Search for the cell housing the specified text and yield its (X, Y) center coordinate. 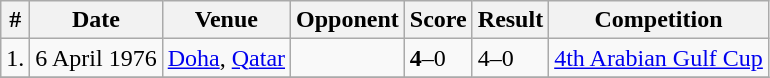
Result (510, 20)
Score (438, 20)
Doha, Qatar (226, 58)
# (16, 20)
6 April 1976 (96, 58)
4th Arabian Gulf Cup (659, 58)
Date (96, 20)
Opponent (348, 20)
1. (16, 58)
Venue (226, 20)
Competition (659, 20)
